Return the [X, Y] coordinate for the center point of the cell that contains the specified text.  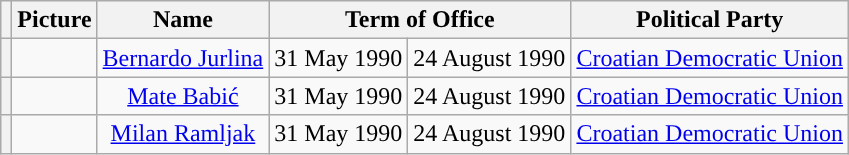
Milan Ramljak [183, 134]
Political Party [710, 20]
Mate Babić [183, 96]
Picture [54, 20]
Name [183, 20]
Bernardo Jurlina [183, 58]
Term of Office [420, 20]
